Capture the cell that displays the provided text and extract its [x, y] central coordinate. 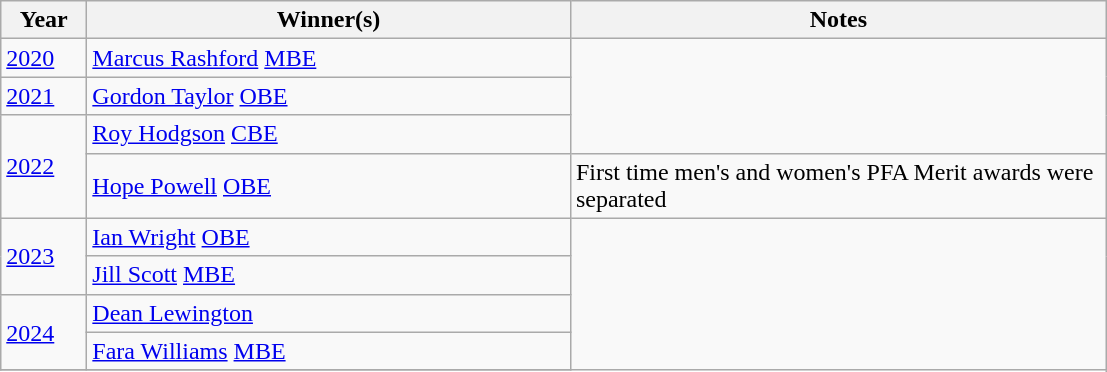
Marcus Rashford MBE [329, 58]
2021 [44, 96]
Winner(s) [329, 20]
Year [44, 20]
Ian Wright OBE [329, 237]
Dean Lewington [329, 313]
Fara Williams MBE [329, 351]
Roy Hodgson CBE [329, 134]
Notes [838, 20]
2022 [44, 166]
2020 [44, 58]
Gordon Taylor OBE [329, 96]
Jill Scott MBE [329, 275]
2024 [44, 332]
Hope Powell OBE [329, 186]
2023 [44, 256]
First time men's and women's PFA Merit awards were separated [838, 186]
